Return (x, y) of the center of cell containing provided text 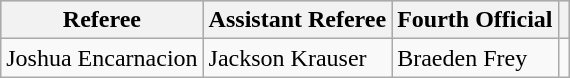
Fourth Official (475, 20)
Joshua Encarnacion (102, 58)
Referee (102, 20)
Assistant Referee (298, 20)
Braeden Frey (475, 58)
Jackson Krauser (298, 58)
